From the cell containing the given text, extract its center point as [X, Y] coordinate. 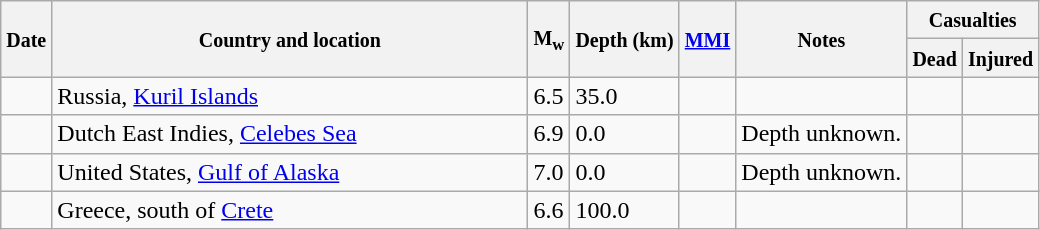
35.0 [624, 96]
7.0 [549, 172]
Russia, Kuril Islands [290, 96]
Injured [1000, 58]
Notes [822, 39]
6.6 [549, 210]
Dead [935, 58]
United States, Gulf of Alaska [290, 172]
100.0 [624, 210]
Country and location [290, 39]
Casualties [973, 20]
Greece, south of Crete [290, 210]
Dutch East Indies, Celebes Sea [290, 134]
6.9 [549, 134]
6.5 [549, 96]
Mw [549, 39]
Date [26, 39]
MMI [708, 39]
Depth (km) [624, 39]
